Output the [x, y] coordinate of the center of the cell containing the given text.  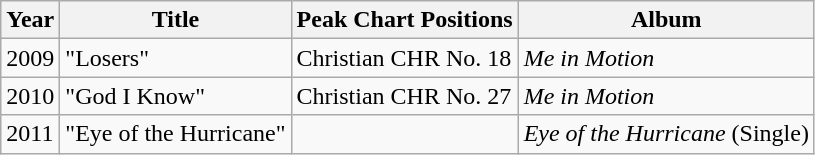
Christian CHR No. 27 [404, 96]
"God I Know" [176, 96]
Album [666, 20]
"Eye of the Hurricane" [176, 134]
2009 [30, 58]
"Losers" [176, 58]
Title [176, 20]
Peak Chart Positions [404, 20]
Christian CHR No. 18 [404, 58]
2011 [30, 134]
Eye of the Hurricane (Single) [666, 134]
2010 [30, 96]
Year [30, 20]
